Capture the cell that displays the provided text and extract its [X, Y] central coordinate. 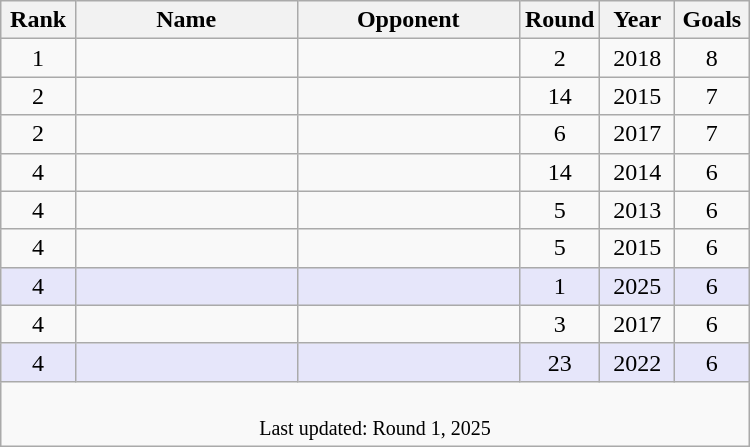
Year [638, 20]
2025 [638, 286]
Rank [38, 20]
Goals [712, 20]
Round [559, 20]
Name [186, 20]
2014 [638, 172]
8 [712, 58]
2018 [638, 58]
2022 [638, 362]
3 [559, 324]
Opponent [408, 20]
Last updated: Round 1, 2025 [375, 414]
2013 [638, 210]
23 [559, 362]
